Scan for the cell matching the given text and deliver its (X, Y) coordinate at center. 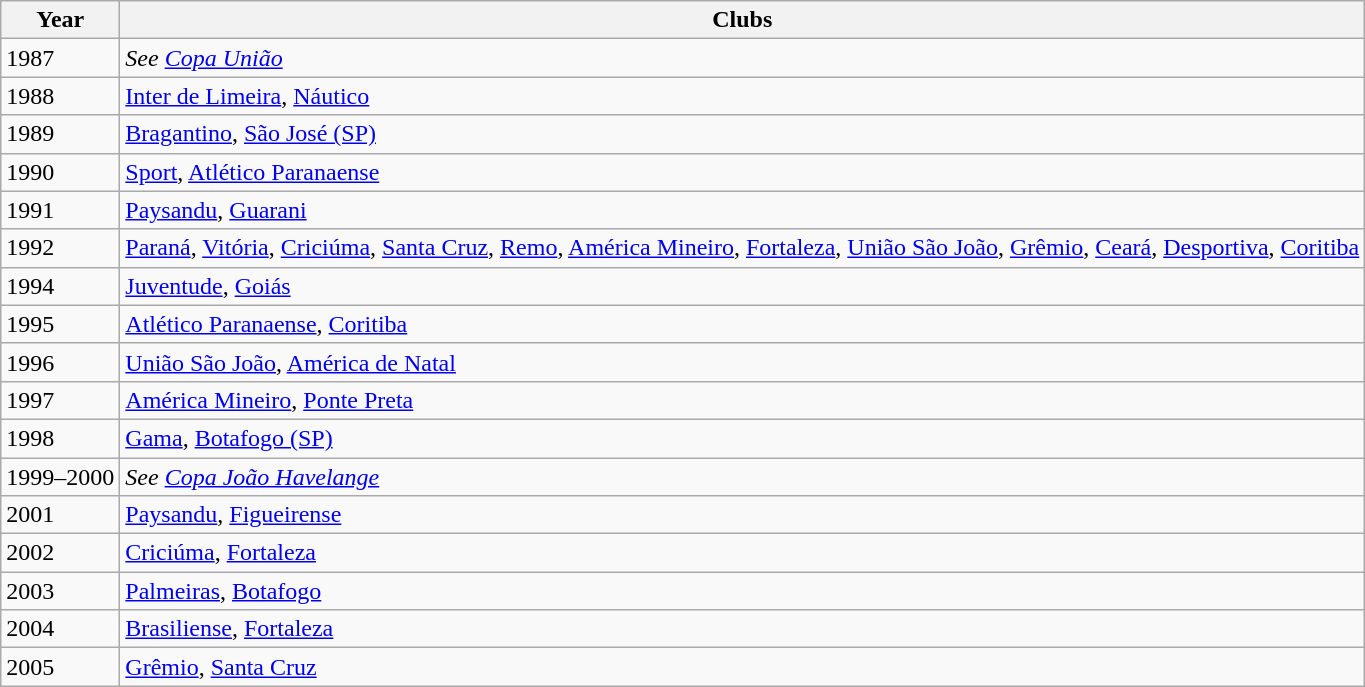
2005 (60, 667)
1994 (60, 286)
Sport, Atlético Paranaense (742, 172)
1991 (60, 210)
1988 (60, 96)
Paysandu, Figueirense (742, 515)
See Copa João Havelange (742, 477)
1997 (60, 400)
Grêmio, Santa Cruz (742, 667)
Bragantino, São José (SP) (742, 134)
2001 (60, 515)
Juventude, Goiás (742, 286)
Year (60, 20)
1995 (60, 324)
1996 (60, 362)
Palmeiras, Botafogo (742, 591)
Brasiliense, Fortaleza (742, 629)
1987 (60, 58)
1998 (60, 438)
1999–2000 (60, 477)
Inter de Limeira, Náutico (742, 96)
Paraná, Vitória, Criciúma, Santa Cruz, Remo, América Mineiro, Fortaleza, União São João, Grêmio, Ceará, Desportiva, Coritiba (742, 248)
See Copa União (742, 58)
Paysandu, Guarani (742, 210)
União São João, América de Natal (742, 362)
Gama, Botafogo (SP) (742, 438)
América Mineiro, Ponte Preta (742, 400)
Criciúma, Fortaleza (742, 553)
Clubs (742, 20)
2003 (60, 591)
Atlético Paranaense, Coritiba (742, 324)
2004 (60, 629)
1990 (60, 172)
1989 (60, 134)
1992 (60, 248)
2002 (60, 553)
